Identify which cell holds the provided text, then report its (x, y) central coordinate. 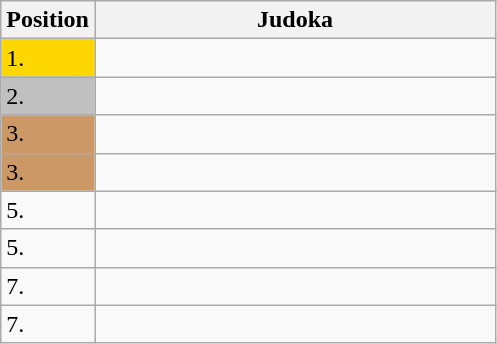
2. (48, 96)
Judoka (294, 20)
Position (48, 20)
1. (48, 58)
